Determine the (x, y) coordinate at the center of the cell enclosing the given text.  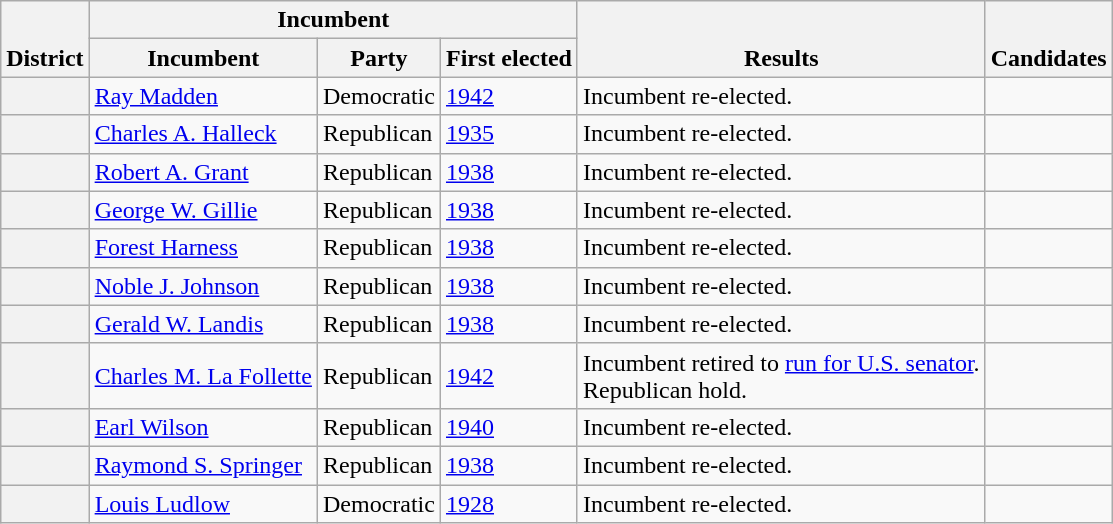
Gerald W. Landis (203, 324)
Results (781, 39)
Party (378, 58)
Noble J. Johnson (203, 286)
Raymond S. Springer (203, 465)
1935 (508, 134)
Candidates (1048, 39)
Charles A. Halleck (203, 134)
Incumbent retired to run for U.S. senator.Republican hold. (781, 376)
Louis Ludlow (203, 503)
First elected (508, 58)
Forest Harness (203, 248)
George W. Gillie (203, 210)
1940 (508, 427)
Robert A. Grant (203, 172)
Charles M. La Follette (203, 376)
District (45, 39)
Earl Wilson (203, 427)
Ray Madden (203, 96)
1928 (508, 503)
